Extract the [x, y] coordinate from the center of the cell holding the provided text.  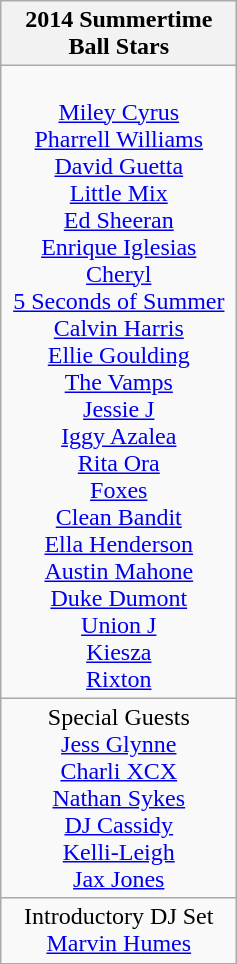
2014 Summertime Ball Stars [119, 34]
Special GuestsJess Glynne Charli XCX Nathan Sykes DJ Cassidy Kelli-Leigh Jax Jones [119, 798]
Introductory DJ SetMarvin Humes [119, 930]
